Capture the cell that displays the provided text and extract its (X, Y) central coordinate. 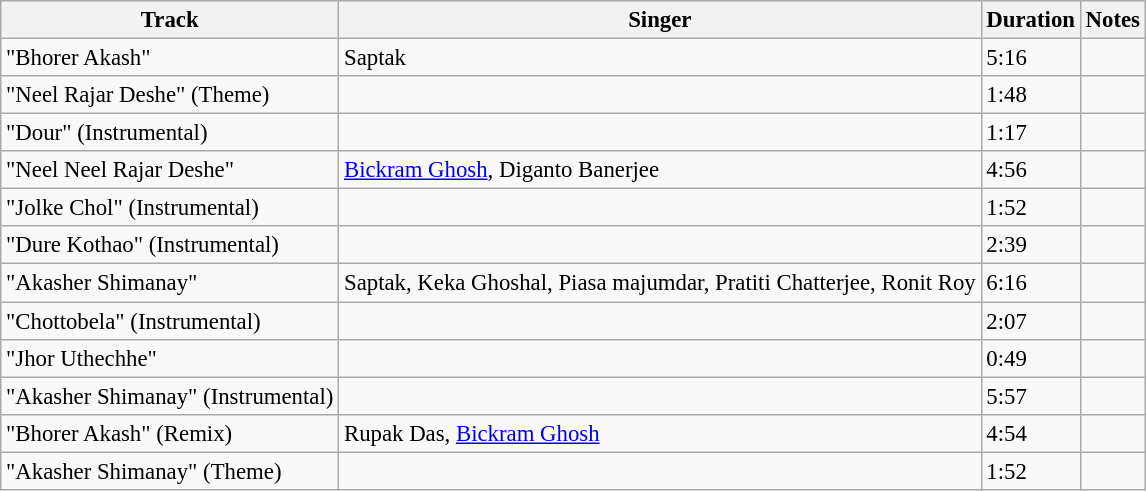
"Jhor Uthechhe" (170, 358)
Saptak (660, 58)
4:56 (1030, 170)
"Akasher Shimanay" (Theme) (170, 471)
"Jolke Chol" (Instrumental) (170, 208)
Duration (1030, 20)
"Neel Neel Rajar Deshe" (170, 170)
"Chottobela" (Instrumental) (170, 321)
5:16 (1030, 58)
0:49 (1030, 358)
2:07 (1030, 321)
6:16 (1030, 283)
Saptak, Keka Ghoshal, Piasa majumdar, Pratiti Chatterjee, Ronit Roy (660, 283)
Track (170, 20)
1:17 (1030, 133)
"Akasher Shimanay" (Instrumental) (170, 396)
"Dure Kothao" (Instrumental) (170, 245)
Bickram Ghosh, Diganto Banerjee (660, 170)
1:48 (1030, 95)
"Neel Rajar Deshe" (Theme) (170, 95)
Notes (1112, 20)
Rupak Das, Bickram Ghosh (660, 433)
2:39 (1030, 245)
"Bhorer Akash" (Remix) (170, 433)
"Dour" (Instrumental) (170, 133)
Singer (660, 20)
"Bhorer Akash" (170, 58)
5:57 (1030, 396)
4:54 (1030, 433)
"Akasher Shimanay" (170, 283)
